Find where the given text appears and provide that cell's center as [x, y] coordinate. 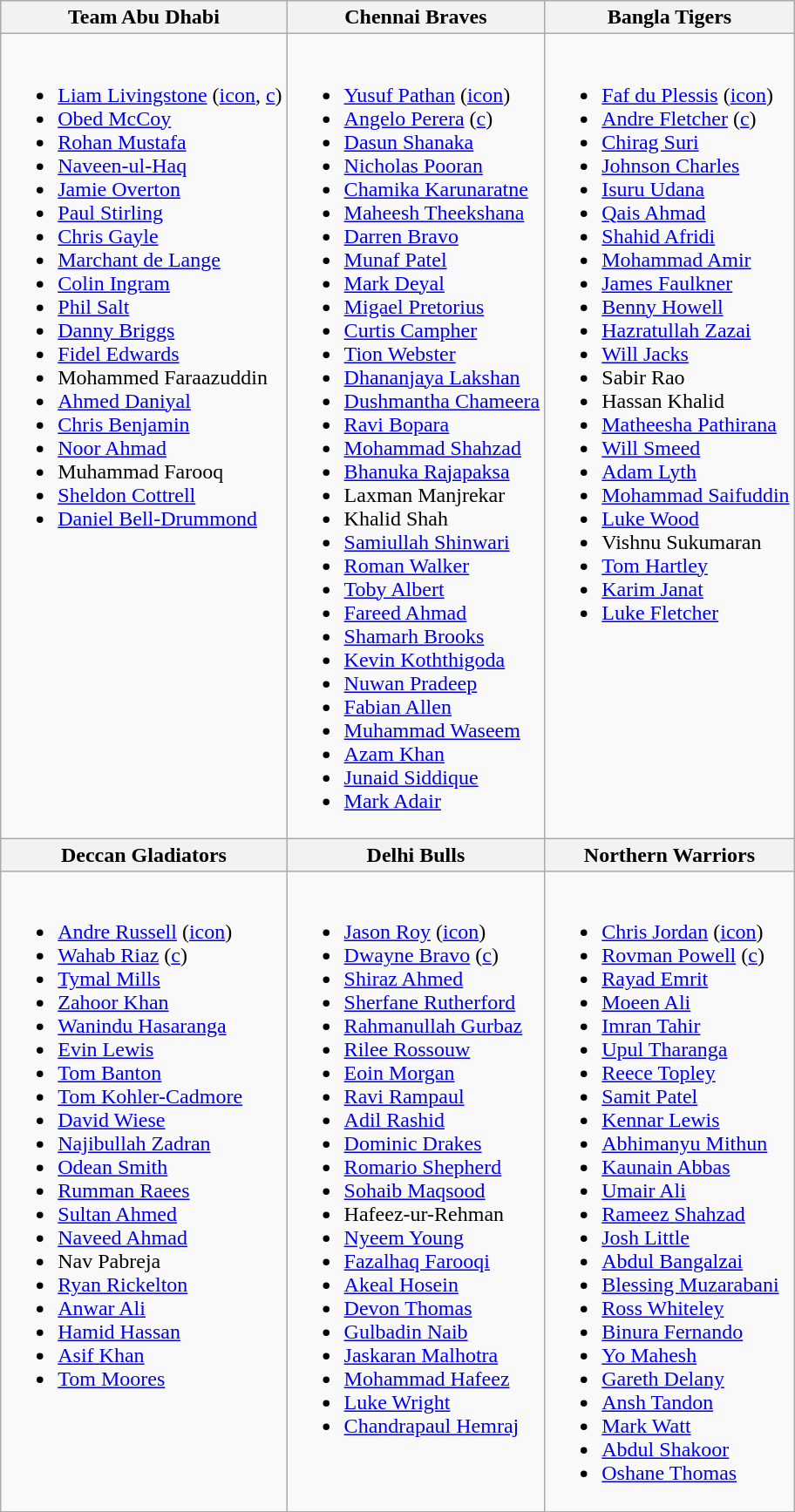
Delhi Bulls [416, 855]
Deccan Gladiators [144, 855]
Chennai Braves [416, 17]
Northern Warriors [669, 855]
Bangla Tigers [669, 17]
Team Abu Dhabi [144, 17]
